Pinpoint the cell where the given text exists, returning its [X, Y] midpoint coordinate. 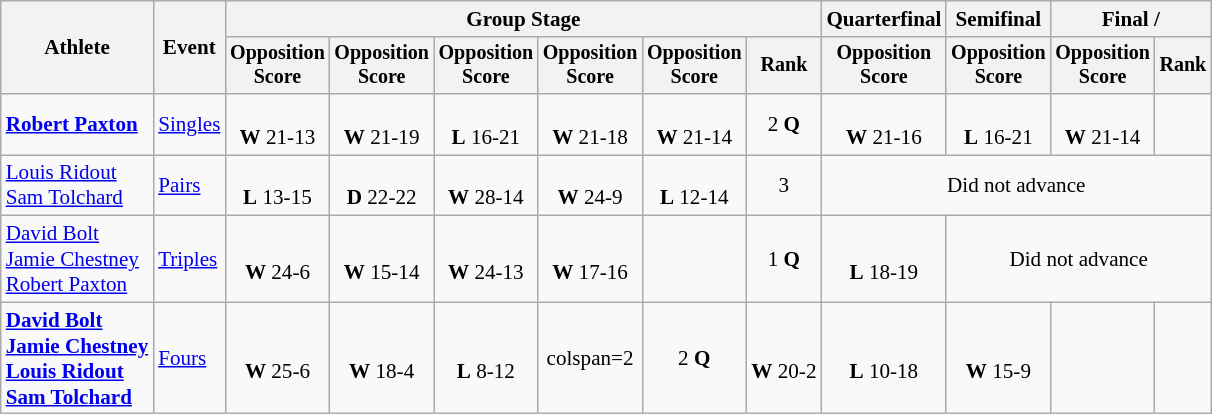
W 21-18 [590, 124]
Event [189, 48]
colspan=2 [590, 358]
L 12-14 [694, 186]
Triples [189, 259]
W 24-13 [486, 259]
L 13-15 [277, 186]
W 21-13 [277, 124]
Robert Paxton [77, 124]
W 21-19 [382, 124]
W 28-14 [486, 186]
David BoltJamie ChestneyLouis RidoutSam Tolchard [77, 358]
W 15-9 [998, 358]
Quarterfinal [884, 18]
Louis RidoutSam Tolchard [77, 186]
W 25-6 [277, 358]
3 [784, 186]
W 24-9 [590, 186]
1 Q [784, 259]
D 22-22 [382, 186]
Pairs [189, 186]
W 18-4 [382, 358]
L 10-18 [884, 358]
W 17-16 [590, 259]
Final / [1131, 18]
W 24-6 [277, 259]
L 18-19 [884, 259]
W 20-2 [784, 358]
Semifinal [998, 18]
W 15-14 [382, 259]
Fours [189, 358]
David BoltJamie ChestneyRobert Paxton [77, 259]
Singles [189, 124]
W 21-16 [884, 124]
L 8-12 [486, 358]
Group Stage [523, 18]
Athlete [77, 48]
